Pinpoint the cell where the given text exists, returning its (X, Y) midpoint coordinate. 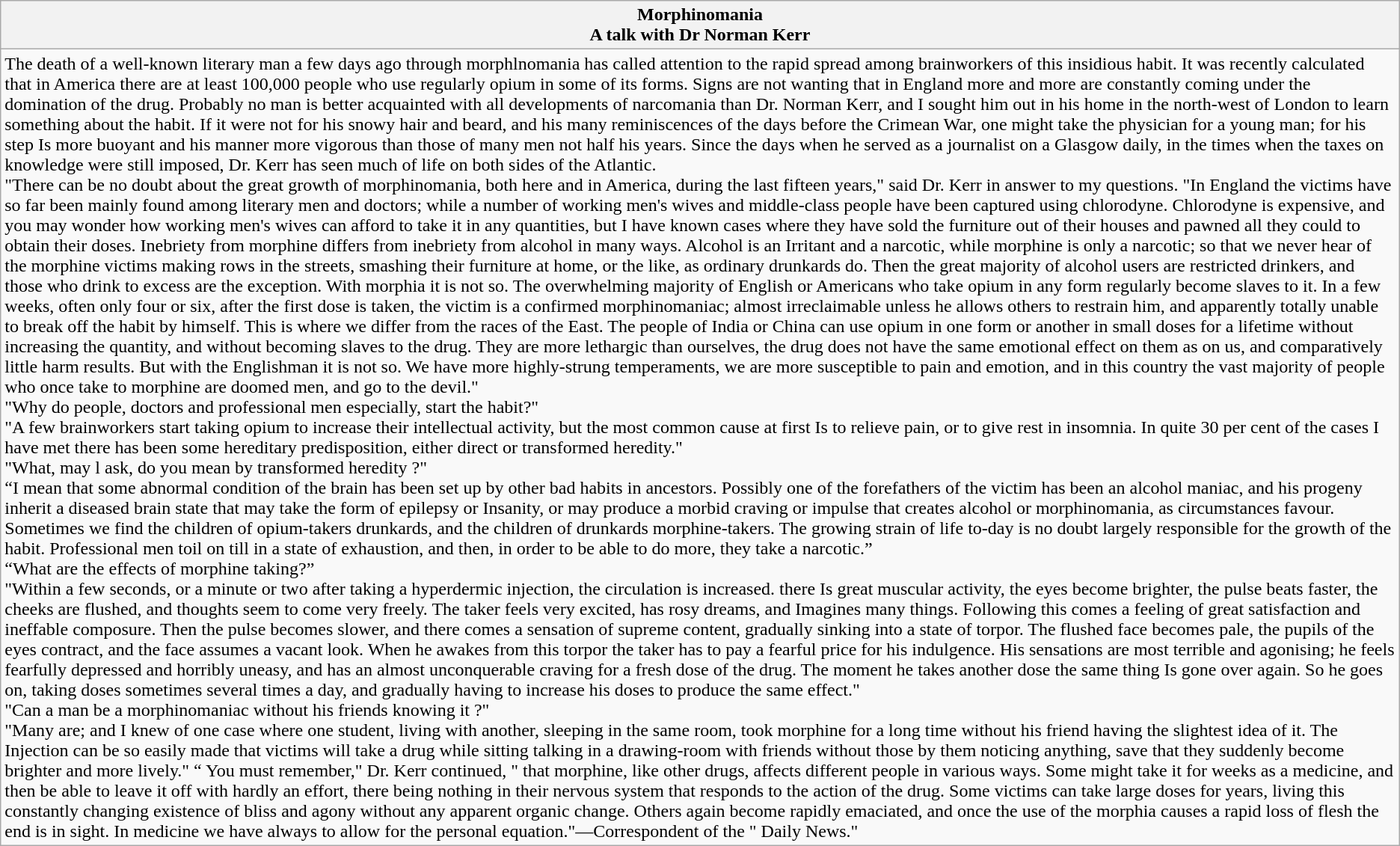
MorphinomaniaA talk with Dr Norman Kerr (700, 25)
